For the text-containing cell, return its midpoint in (X, Y) coordinate format. 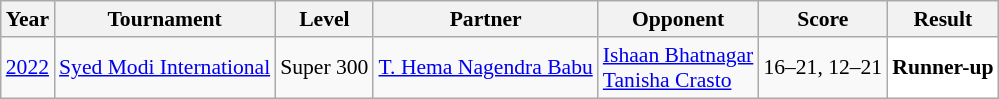
2022 (28, 68)
Ishaan Bhatnagar Tanisha Crasto (678, 68)
Tournament (164, 19)
Score (822, 19)
T. Hema Nagendra Babu (485, 68)
Opponent (678, 19)
Syed Modi International (164, 68)
Level (324, 19)
16–21, 12–21 (822, 68)
Result (942, 19)
Partner (485, 19)
Year (28, 19)
Runner-up (942, 68)
Super 300 (324, 68)
